Scan for the cell matching the given text and deliver its (X, Y) coordinate at center. 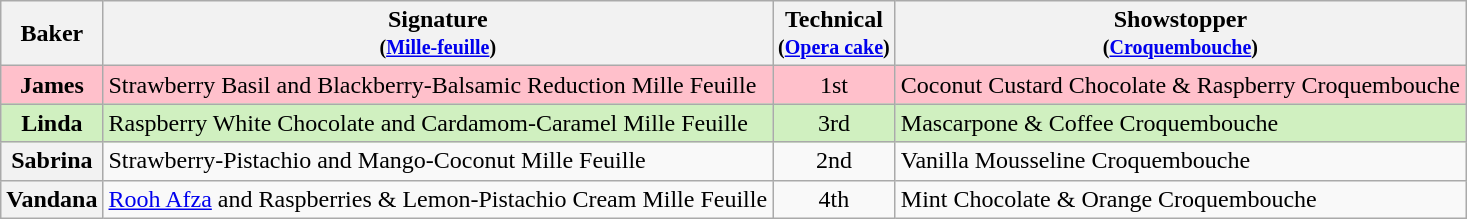
Linda (52, 123)
Strawberry Basil and Blackberry-Balsamic Reduction Mille Feuille (438, 85)
4th (834, 199)
Vanilla Mousseline Croquembouche (1180, 161)
Coconut Custard Chocolate & Raspberry Croquembouche (1180, 85)
3rd (834, 123)
Signature (Mille-feuille) (438, 34)
Mint Chocolate & Orange Croquembouche (1180, 199)
Vandana (52, 199)
Showstopper (Croquembouche) (1180, 34)
Baker (52, 34)
Technical (Opera cake) (834, 34)
1st (834, 85)
Raspberry White Chocolate and Cardamom-Caramel Mille Feuille (438, 123)
Sabrina (52, 161)
Strawberry-Pistachio and Mango-Coconut Mille Feuille (438, 161)
Mascarpone & Coffee Croquembouche (1180, 123)
Rooh Afza and Raspberries & Lemon-Pistachio Cream Mille Feuille (438, 199)
2nd (834, 161)
James (52, 85)
